Identify which cell holds the provided text, then report its (x, y) central coordinate. 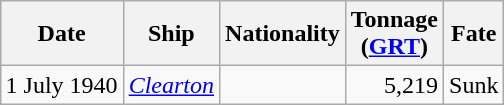
Clearton (171, 85)
Date (62, 34)
5,219 (394, 85)
Nationality (283, 34)
Tonnage(GRT) (394, 34)
1 July 1940 (62, 85)
Sunk (474, 85)
Fate (474, 34)
Ship (171, 34)
